Output the (X, Y) coordinate of the center of the cell containing the given text.  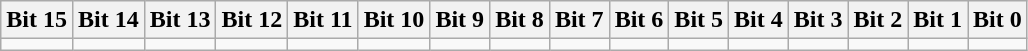
Bit 10 (394, 20)
Bit 5 (699, 20)
Bit 13 (180, 20)
Bit 8 (520, 20)
Bit 7 (579, 20)
Bit 3 (818, 20)
Bit 4 (759, 20)
Bit 1 (938, 20)
Bit 12 (252, 20)
Bit 6 (639, 20)
Bit 0 (998, 20)
Bit 2 (878, 20)
Bit 11 (323, 20)
Bit 9 (460, 20)
Bit 14 (108, 20)
Bit 15 (37, 20)
